Return [X, Y] of the center of cell containing provided text 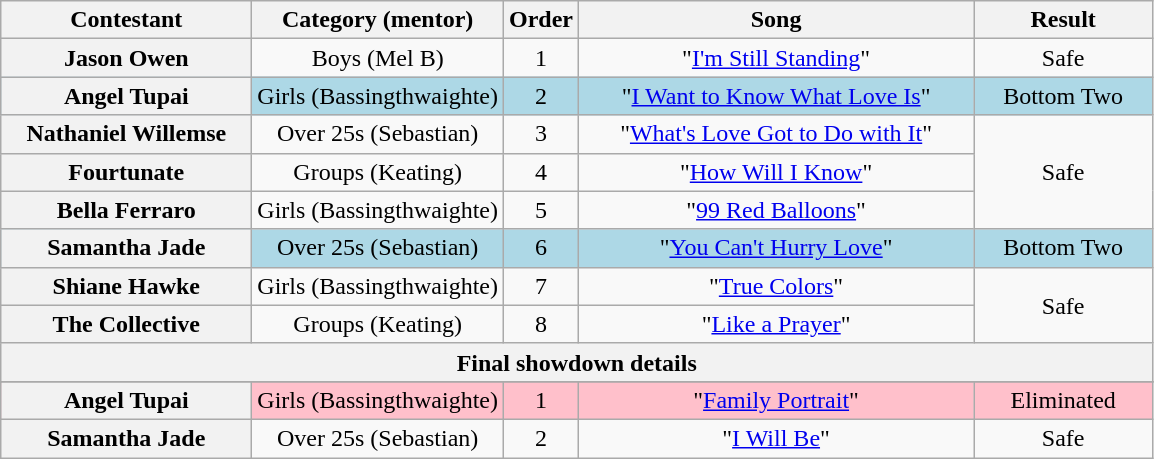
Bella Ferraro [126, 210]
"I'm Still Standing" [776, 58]
"I Want to Know What Love Is" [776, 96]
Contestant [126, 20]
3 [542, 134]
Result [1064, 20]
Order [542, 20]
Eliminated [1064, 400]
Category (mentor) [378, 20]
"Like a Prayer" [776, 324]
Boys (Mel B) [378, 58]
5 [542, 210]
8 [542, 324]
"99 Red Balloons" [776, 210]
"I Will Be" [776, 438]
"Family Portrait" [776, 400]
"True Colors" [776, 286]
Fourtunate [126, 172]
The Collective [126, 324]
Nathaniel Willemse [126, 134]
Jason Owen [126, 58]
Shiane Hawke [126, 286]
"What's Love Got to Do with It" [776, 134]
6 [542, 248]
"How Will I Know" [776, 172]
"You Can't Hurry Love" [776, 248]
7 [542, 286]
Song [776, 20]
4 [542, 172]
Final showdown details [577, 362]
